Search for the cell housing the specified text and yield its [x, y] center coordinate. 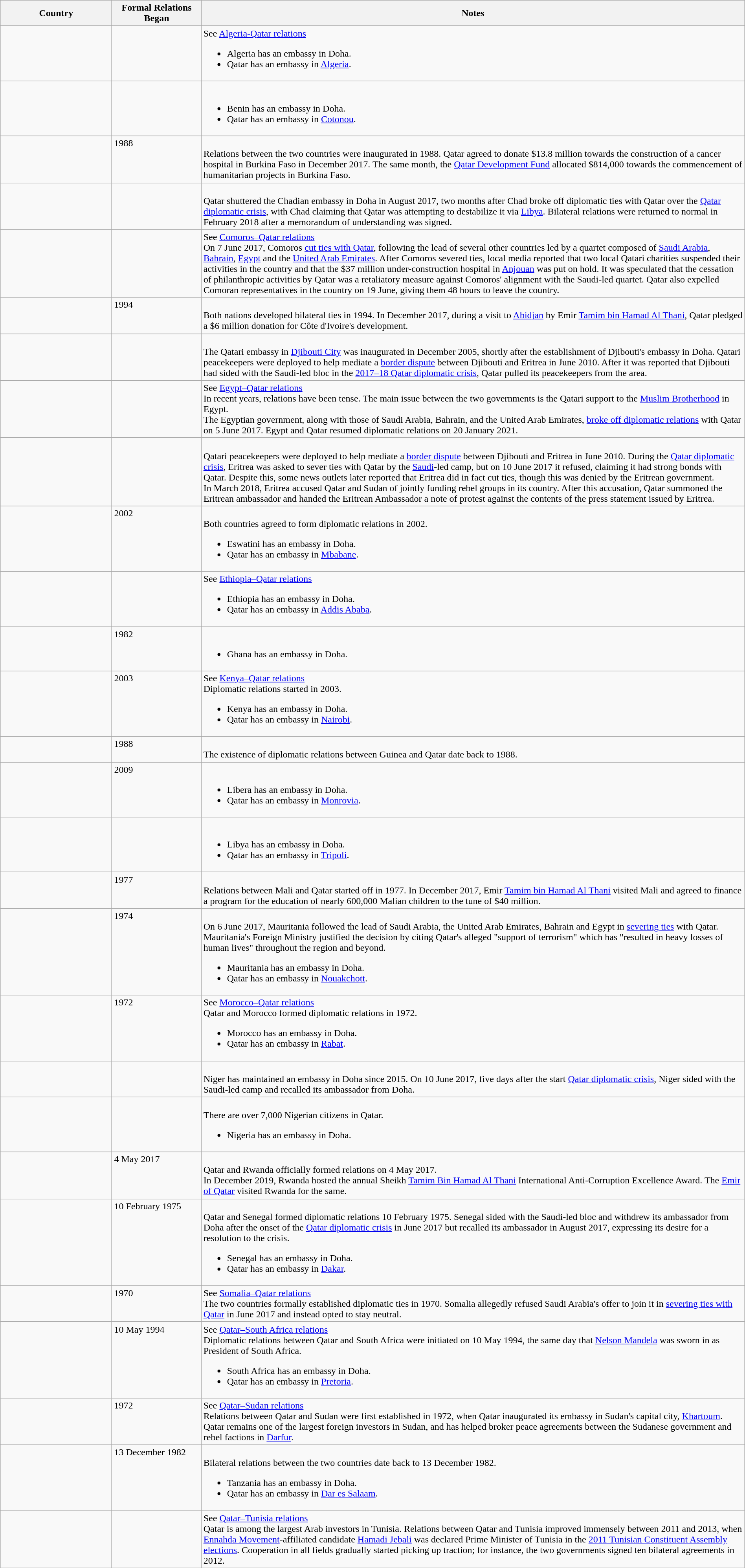
Libera has an embassy in Doha.Qatar has an embassy in Monrovia. [473, 790]
1970 [156, 1304]
The existence of diplomatic relations between Guinea and Qatar date back to 1988. [473, 750]
1994 [156, 315]
13 December 1982 [156, 1477]
1977 [156, 890]
2009 [156, 790]
Notes [473, 13]
See Algeria-Qatar relationsAlgeria has an embassy in Doha.Qatar has an embassy in Algeria. [473, 53]
1982 [156, 648]
There are over 7,000 Nigerian citizens in Qatar.Nigeria has an embassy in Doha. [473, 1124]
See Morocco–Qatar relationsQatar and Morocco formed diplomatic relations in 1972.Morocco has an embassy in Doha.Qatar has an embassy in Rabat. [473, 1028]
See Kenya–Qatar relationsDiplomatic relations started in 2003.Kenya has an embassy in Doha.Qatar has an embassy in Nairobi. [473, 704]
Benin has an embassy in Doha.Qatar has an embassy in Cotonou. [473, 108]
See Ethiopia–Qatar relationsEthiopia has an embassy in Doha.Qatar has an embassy in Addis Ababa. [473, 599]
1974 [156, 952]
Formal Relations Began [156, 13]
Country [56, 13]
Bilateral relations between the two countries date back to 13 December 1982.Tanzania has an embassy in Doha.Qatar has an embassy in Dar es Salaam. [473, 1477]
2002 [156, 538]
10 May 1994 [156, 1360]
2003 [156, 704]
Ghana has an embassy in Doha. [473, 648]
10 February 1975 [156, 1242]
4 May 2017 [156, 1176]
Both countries agreed to form diplomatic relations in 2002.Eswatini has an embassy in Doha.Qatar has an embassy in Mbabane. [473, 538]
Libya has an embassy in Doha.Qatar has an embassy in Tripoli. [473, 845]
